Detect which cell encompasses the target text, then output its [X, Y] center coordinate. 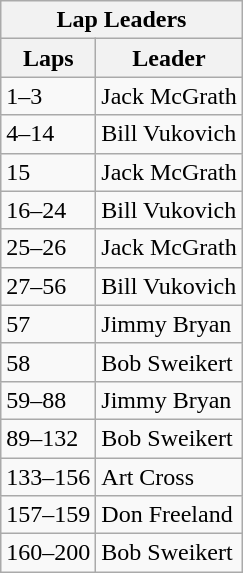
59–88 [48, 400]
57 [48, 324]
Laps [48, 58]
25–26 [48, 248]
133–156 [48, 477]
Lap Leaders [122, 20]
58 [48, 362]
Don Freeland [169, 515]
15 [48, 172]
4–14 [48, 134]
160–200 [48, 553]
Leader [169, 58]
16–24 [48, 210]
27–56 [48, 286]
Art Cross [169, 477]
89–132 [48, 438]
157–159 [48, 515]
1–3 [48, 96]
